Extract the (X, Y) coordinate from the center of the cell holding the provided text.  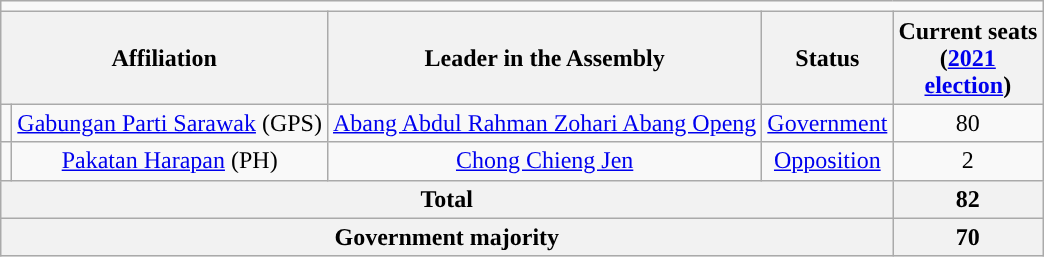
Government (828, 123)
Government majority (447, 237)
82 (968, 199)
80 (968, 123)
70 (968, 237)
Abang Abdul Rahman Zohari Abang Openg (544, 123)
2 (968, 161)
Status (828, 58)
Affiliation (164, 58)
Total (447, 199)
Opposition (828, 161)
Gabungan Parti Sarawak (GPS) (170, 123)
Leader in the Assembly (544, 58)
Pakatan Harapan (PH) (170, 161)
Current seats (2021election) (968, 58)
Chong Chieng Jen (544, 161)
